Return [X, Y] of the center of cell containing provided text 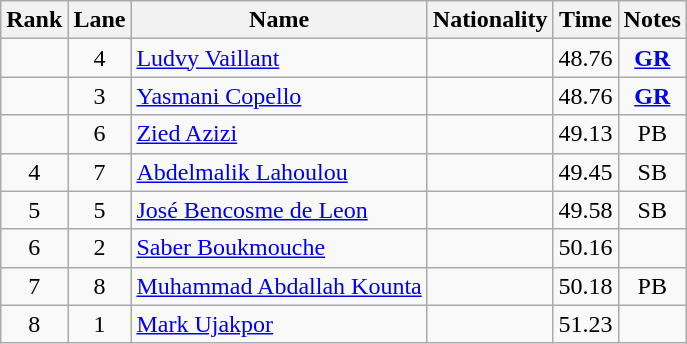
49.58 [586, 210]
51.23 [586, 324]
Name [279, 20]
49.13 [586, 134]
3 [100, 96]
49.45 [586, 172]
José Bencosme de Leon [279, 210]
Lane [100, 20]
Saber Boukmouche [279, 248]
Rank [34, 20]
2 [100, 248]
Nationality [490, 20]
1 [100, 324]
Ludvy Vaillant [279, 58]
Yasmani Copello [279, 96]
Time [586, 20]
Muhammad Abdallah Kounta [279, 286]
Mark Ujakpor [279, 324]
50.16 [586, 248]
Notes [652, 20]
50.18 [586, 286]
Zied Azizi [279, 134]
Abdelmalik Lahoulou [279, 172]
